Output the [X, Y] coordinate of the center of the cell containing the given text.  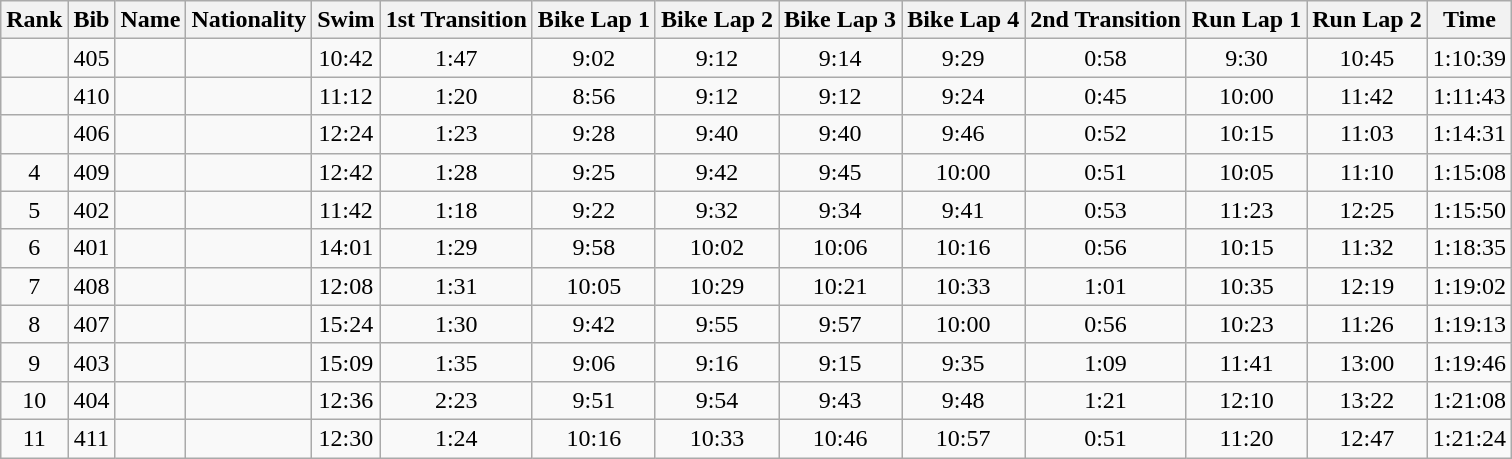
12:08 [346, 286]
401 [92, 248]
9:48 [964, 400]
12:19 [1367, 286]
10:02 [716, 248]
405 [92, 58]
1:47 [456, 58]
9:54 [716, 400]
8:56 [594, 96]
9:34 [840, 210]
5 [34, 210]
11:03 [1367, 134]
408 [92, 286]
9:06 [594, 362]
10:46 [840, 438]
Swim [346, 20]
404 [92, 400]
13:00 [1367, 362]
9:43 [840, 400]
14:01 [346, 248]
12:30 [346, 438]
9:29 [964, 58]
11 [34, 438]
0:53 [1106, 210]
1:09 [1106, 362]
9:35 [964, 362]
10:21 [840, 286]
1:23 [456, 134]
10:23 [1246, 324]
407 [92, 324]
1:24 [456, 438]
11:20 [1246, 438]
10:06 [840, 248]
9:22 [594, 210]
9:25 [594, 172]
11:12 [346, 96]
410 [92, 96]
12:47 [1367, 438]
1:15:50 [1469, 210]
Run Lap 2 [1367, 20]
9:32 [716, 210]
1:21:08 [1469, 400]
0:58 [1106, 58]
9:16 [716, 362]
10:45 [1367, 58]
1:19:02 [1469, 286]
10:29 [716, 286]
Time [1469, 20]
9:14 [840, 58]
7 [34, 286]
1:31 [456, 286]
9:55 [716, 324]
8 [34, 324]
9:41 [964, 210]
10:57 [964, 438]
12:10 [1246, 400]
1:10:39 [1469, 58]
403 [92, 362]
411 [92, 438]
9:02 [594, 58]
1:35 [456, 362]
9:28 [594, 134]
Bike Lap 4 [964, 20]
Run Lap 1 [1246, 20]
1:01 [1106, 286]
1:15:08 [1469, 172]
1:18 [456, 210]
9:30 [1246, 58]
12:42 [346, 172]
9:51 [594, 400]
1:18:35 [1469, 248]
10:35 [1246, 286]
1:28 [456, 172]
1:11:43 [1469, 96]
10:42 [346, 58]
1:14:31 [1469, 134]
9:24 [964, 96]
406 [92, 134]
Bike Lap 3 [840, 20]
1:21:24 [1469, 438]
Bike Lap 2 [716, 20]
9:58 [594, 248]
0:45 [1106, 96]
15:24 [346, 324]
11:32 [1367, 248]
12:36 [346, 400]
402 [92, 210]
0:52 [1106, 134]
Bib [92, 20]
2:23 [456, 400]
1:29 [456, 248]
Name [150, 20]
9:46 [964, 134]
1:30 [456, 324]
11:26 [1367, 324]
9 [34, 362]
15:09 [346, 362]
Rank [34, 20]
2nd Transition [1106, 20]
12:24 [346, 134]
4 [34, 172]
11:23 [1246, 210]
11:10 [1367, 172]
409 [92, 172]
9:15 [840, 362]
Bike Lap 1 [594, 20]
1:19:46 [1469, 362]
Nationality [249, 20]
9:45 [840, 172]
1:21 [1106, 400]
10 [34, 400]
11:41 [1246, 362]
6 [34, 248]
9:57 [840, 324]
13:22 [1367, 400]
1:20 [456, 96]
12:25 [1367, 210]
1st Transition [456, 20]
1:19:13 [1469, 324]
